Output the [X, Y] coordinate of the center of the cell containing the given text.  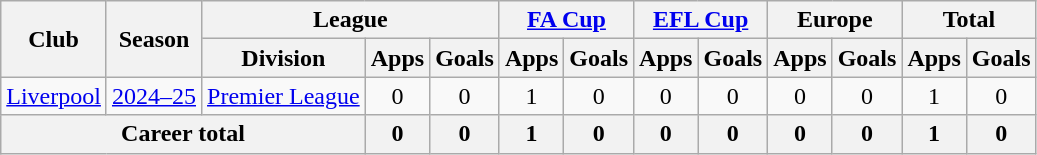
Club [54, 39]
EFL Cup [701, 20]
FA Cup [566, 20]
League [351, 20]
Season [154, 39]
2024–25 [154, 96]
Career total [183, 134]
Total [969, 20]
Division [284, 58]
Europe [835, 20]
Liverpool [54, 96]
Premier League [284, 96]
